Identify which cell holds the provided text, then report its (x, y) central coordinate. 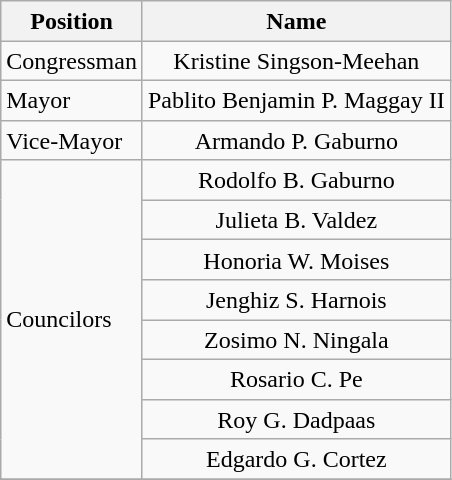
Councilors (72, 320)
Congressman (72, 61)
Zosimo N. Ningala (296, 340)
Armando P. Gaburno (296, 140)
Name (296, 21)
Position (72, 21)
Honoria W. Moises (296, 260)
Jenghiz S. Harnois (296, 300)
Pablito Benjamin P. Maggay II (296, 100)
Roy G. Dadpaas (296, 419)
Mayor (72, 100)
Rodolfo B. Gaburno (296, 180)
Julieta B. Valdez (296, 220)
Edgardo G. Cortez (296, 459)
Vice-Mayor (72, 140)
Rosario C. Pe (296, 379)
Kristine Singson-Meehan (296, 61)
